Detect which cell encompasses the target text, then output its (x, y) center coordinate. 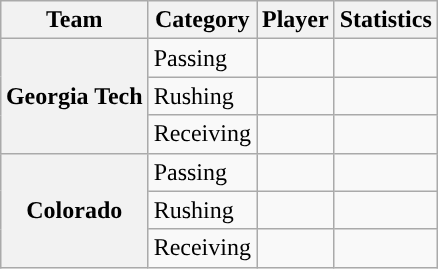
Player (295, 20)
Georgia Tech (74, 96)
Colorado (74, 210)
Statistics (386, 20)
Team (74, 20)
Category (202, 20)
